For the text-containing cell, return its midpoint in (x, y) coordinate format. 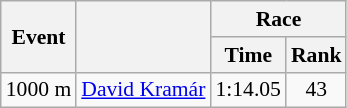
1:14.05 (248, 90)
43 (316, 90)
Rank (316, 55)
David Kramár (143, 90)
Race (278, 19)
Time (248, 55)
1000 m (38, 90)
Event (38, 36)
